Provide the (x, y) coordinate of the cell's center where the given text is located.  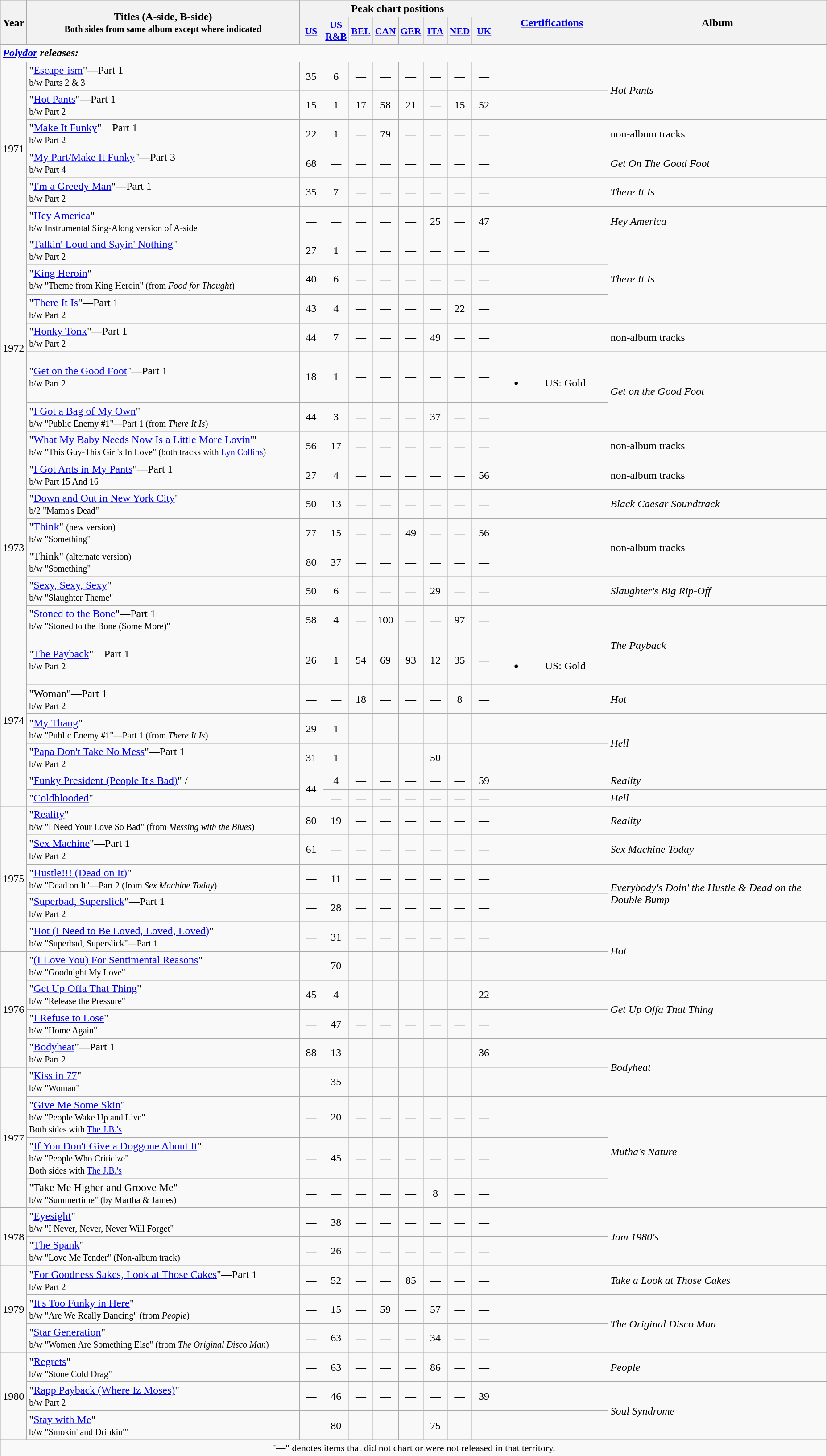
"Stoned to the Bone"—Part 1b/w "Stoned to the Bone (Some More)" (163, 620)
"King Heroin"b/w "Theme from King Heroin" (from Food for Thought) (163, 279)
Polydor releases: (414, 53)
12 (435, 660)
"Hot (I Need to Be Loved, Loved, Loved)"b/w "Superbad, Superslick"—Part 1 (163, 937)
"Get on the Good Foot"—Part 1b/w Part 2 (163, 377)
Year (13, 22)
"Star Generation"b/w "Women Are Something Else" (from The Original Disco Man) (163, 1339)
BEL (360, 31)
"Eyesight"b/w "I Never, Never, Never Will Forget" (163, 1222)
"Sex Machine"—Part 1b/w Part 2 (163, 850)
"Get Up Offa That Thing"b/w "Release the Pressure" (163, 995)
Titles (A-side, B-side)Both sides from same album except where indicated (163, 22)
39 (484, 1397)
"Papa Don't Take No Mess"—Part 1b/w Part 2 (163, 758)
"It's Too Funky in Here"b/w "Are We Really Dancing" (from People) (163, 1309)
43 (311, 308)
97 (460, 620)
"Bodyheat"—Part 1b/w Part 2 (163, 1053)
1972 (13, 348)
"The Spank"b/w "Love Me Tender" (Non-album track) (163, 1251)
Everybody's Doin' the Hustle & Dead on the Double Bump (717, 893)
"Coldblooded" (163, 797)
85 (411, 1280)
"Funky President (People It's Bad)" / (163, 780)
Get on the Good Foot (717, 392)
"I Got a Bag of My Own"b/w "Public Enemy #1"—Part 1 (from There It Is) (163, 417)
68 (311, 163)
93 (411, 660)
69 (385, 660)
"Kiss in 77"b/w "Woman" (163, 1082)
"I'm a Greedy Man"—Part 1b/w Part 2 (163, 192)
"Honky Tonk"—Part 1b/w Part 2 (163, 337)
CAN (385, 31)
"Hustle!!! (Dead on It)"b/w "Dead on It"—Part 2 (from Sex Machine Today) (163, 879)
Soul Syndrome (717, 1411)
38 (336, 1222)
"Hot Pants"—Part 1b/w Part 2 (163, 105)
70 (336, 966)
"My Part/Make It Funky"—Part 3b/w Part 4 (163, 163)
21 (411, 105)
US (311, 31)
1974 (13, 720)
57 (435, 1309)
Hey America (717, 221)
40 (311, 279)
"Sexy, Sexy, Sexy"b/w "Slaughter Theme" (163, 591)
"Stay with Me"b/w "Smokin' and Drinkin'" (163, 1425)
"Down and Out in New York City"b/2 "Mama's Dead" (163, 504)
"There It Is"—Part 1b/w Part 2 (163, 308)
Take a Look at Those Cakes (717, 1280)
"Hey America"b/w Instrumental Sing-Along version of A-side (163, 221)
46 (336, 1397)
77 (311, 533)
UK (484, 31)
100 (385, 620)
54 (360, 660)
"I Got Ants in My Pants"—Part 1b/w Part 15 And 16 (163, 475)
25 (435, 221)
1980 (13, 1397)
Bodyheat (717, 1067)
Album (717, 22)
1978 (13, 1236)
75 (435, 1425)
20 (336, 1117)
"Think" (alternate version)b/w "Something" (163, 562)
3 (336, 417)
Mutha's Nature (717, 1152)
Peak chart positions (398, 9)
1979 (13, 1309)
"Give Me Some Skin"b/w "People Wake Up and Live"Both sides with The J.B.'s (163, 1117)
"Talkin' Loud and Sayin' Nothing"b/w Part 2 (163, 250)
GER (411, 31)
Sex Machine Today (717, 850)
"Reality"b/w "I Need Your Love So Bad" (from Messing with the Blues) (163, 821)
"(I Love You) For Sentimental Reasons"b/w "Goodnight My Love" (163, 966)
19 (336, 821)
Certifications (552, 22)
"Woman"—Part 1b/w Part 2 (163, 700)
"Escape-ism"—Part 1b/w Parts 2 & 3 (163, 76)
"Make It Funky"—Part 1b/w Part 2 (163, 134)
"For Goodness Sakes, Look at Those Cakes"—Part 1b/w Part 2 (163, 1280)
"I Refuse to Lose"b/w "Home Again" (163, 1024)
"Think" (new version)b/w "Something" (163, 533)
1977 (13, 1137)
"What My Baby Needs Now Is a Little More Lovin'" b/w "This Guy-This Girl's In Love" (both tracks with Lyn Collins) (163, 446)
1973 (13, 548)
1975 (13, 879)
34 (435, 1339)
People (717, 1367)
Get On The Good Foot (717, 163)
28 (336, 908)
"Regrets"b/w "Stone Cold Drag" (163, 1367)
"My Thang"b/w "Public Enemy #1"—Part 1 (from There It Is) (163, 728)
The Payback (717, 645)
Hot Pants (717, 91)
Black Caesar Soundtrack (717, 504)
NED (460, 31)
"If You Don't Give a Doggone About It"b/w "People Who Criticize"Both sides with The J.B.'s (163, 1158)
"Take Me Higher and Groove Me"b/w "Summertime" (by Martha & James) (163, 1193)
The Original Disco Man (717, 1324)
"Superbad, Superslick"—Part 1b/w Part 2 (163, 908)
"Rapp Payback (Where Iz Moses)"b/w Part 2 (163, 1397)
36 (484, 1053)
Get Up Offa That Thing (717, 1009)
88 (311, 1053)
Slaughter's Big Rip-Off (717, 591)
Jam 1980's (717, 1236)
ITA (435, 31)
79 (385, 134)
1976 (13, 1009)
11 (336, 879)
61 (311, 850)
1971 (13, 149)
USR&B (336, 31)
86 (435, 1367)
"—" denotes items that did not chart or were not released in that territory. (414, 1448)
"The Payback"—Part 1b/w Part 2 (163, 660)
